Detect which cell encompasses the target text, then output its [X, Y] center coordinate. 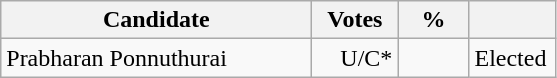
Votes [355, 20]
Prabharan Ponnuthurai [156, 58]
% [434, 20]
Candidate [156, 20]
Elected [512, 58]
U/C* [355, 58]
